Extract the (x, y) coordinate from the center of the cell holding the provided text.  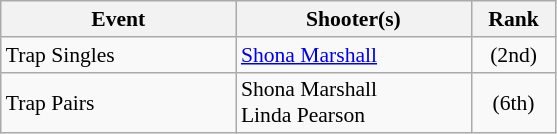
Rank (514, 19)
Shona MarshallLinda Pearson (354, 102)
Event (118, 19)
Shooter(s) (354, 19)
(6th) (514, 102)
Shona Marshall (354, 55)
(2nd) (514, 55)
Trap Singles (118, 55)
Trap Pairs (118, 102)
